Search for the cell housing the specified text and yield its (X, Y) center coordinate. 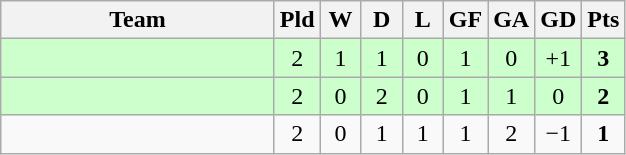
Team (138, 20)
GF (465, 20)
L (422, 20)
3 (604, 58)
−1 (558, 134)
+1 (558, 58)
Pld (297, 20)
Pts (604, 20)
GD (558, 20)
W (340, 20)
GA (512, 20)
D (382, 20)
